Scan for the cell matching the given text and deliver its [X, Y] coordinate at center. 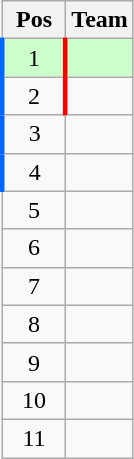
8 [34, 324]
10 [34, 400]
11 [34, 438]
Team [100, 20]
6 [34, 248]
7 [34, 286]
3 [34, 134]
9 [34, 362]
2 [34, 96]
Pos [34, 20]
4 [34, 172]
5 [34, 210]
1 [34, 58]
